Pinpoint the cell where the given text exists, returning its (X, Y) midpoint coordinate. 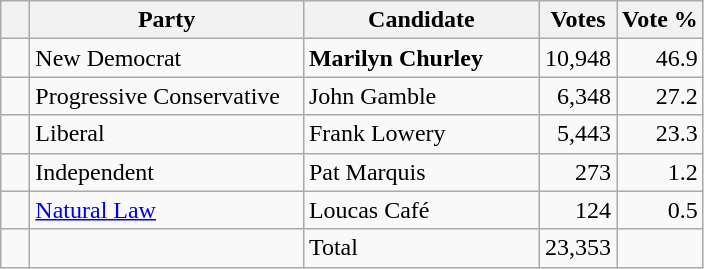
1.2 (660, 172)
Independent (167, 172)
6,348 (578, 96)
Marilyn Churley (421, 58)
Pat Marquis (421, 172)
273 (578, 172)
Natural Law (167, 210)
New Democrat (167, 58)
0.5 (660, 210)
Party (167, 20)
46.9 (660, 58)
Frank Lowery (421, 134)
23.3 (660, 134)
124 (578, 210)
Loucas Café (421, 210)
10,948 (578, 58)
Votes (578, 20)
Progressive Conservative (167, 96)
Candidate (421, 20)
27.2 (660, 96)
23,353 (578, 248)
John Gamble (421, 96)
Vote % (660, 20)
Liberal (167, 134)
5,443 (578, 134)
Total (421, 248)
